Locate the cell with the specified text and output its [x, y] center coordinate. 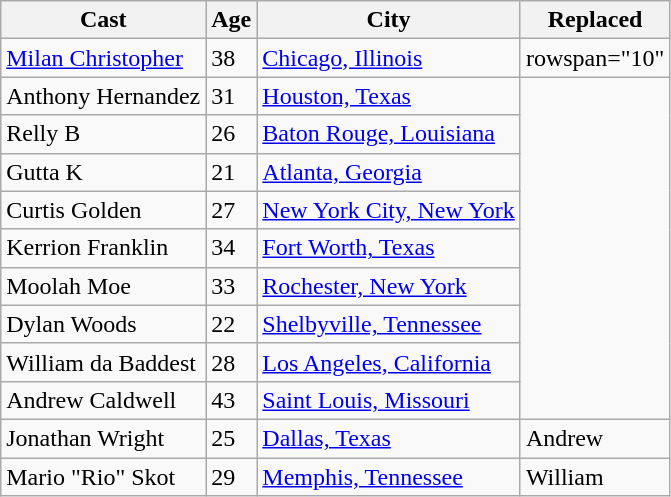
William [595, 477]
Moolah Moe [104, 286]
Saint Louis, Missouri [389, 400]
38 [232, 58]
29 [232, 477]
Kerrion Franklin [104, 248]
21 [232, 172]
25 [232, 438]
34 [232, 248]
33 [232, 286]
Atlanta, Georgia [389, 172]
Andrew [595, 438]
Mario "Rio" Skot [104, 477]
Dallas, Texas [389, 438]
Rochester, New York [389, 286]
Memphis, Tennessee [389, 477]
Shelbyville, Tennessee [389, 324]
rowspan="10" [595, 58]
Andrew Caldwell [104, 400]
Fort Worth, Texas [389, 248]
William da Baddest [104, 362]
Jonathan Wright [104, 438]
31 [232, 96]
26 [232, 134]
City [389, 20]
Chicago, Illinois [389, 58]
27 [232, 210]
Anthony Hernandez [104, 96]
Curtis Golden [104, 210]
Replaced [595, 20]
22 [232, 324]
Houston, Texas [389, 96]
Relly B [104, 134]
Gutta K [104, 172]
Los Angeles, California [389, 362]
Cast [104, 20]
43 [232, 400]
New York City, New York [389, 210]
Dylan Woods [104, 324]
Age [232, 20]
Milan Christopher [104, 58]
Baton Rouge, Louisiana [389, 134]
28 [232, 362]
